Output the (X, Y) coordinate of the center of the cell containing the given text.  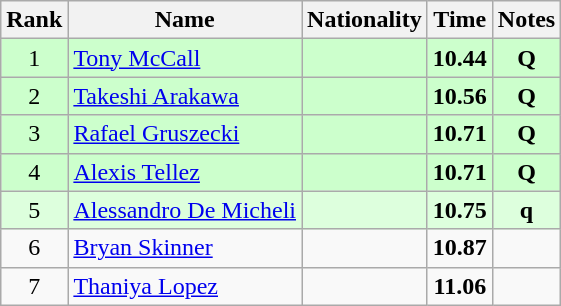
6 (34, 248)
Takeshi Arakawa (185, 96)
1 (34, 58)
11.06 (460, 286)
Alexis Tellez (185, 172)
4 (34, 172)
10.56 (460, 96)
Tony McCall (185, 58)
2 (34, 96)
Alessandro De Micheli (185, 210)
Rank (34, 20)
Notes (526, 20)
10.44 (460, 58)
Thaniya Lopez (185, 286)
Name (185, 20)
q (526, 210)
10.75 (460, 210)
Bryan Skinner (185, 248)
Time (460, 20)
3 (34, 134)
Nationality (365, 20)
10.87 (460, 248)
Rafael Gruszecki (185, 134)
5 (34, 210)
7 (34, 286)
